Find where the given text appears and provide that cell's center as (x, y) coordinate. 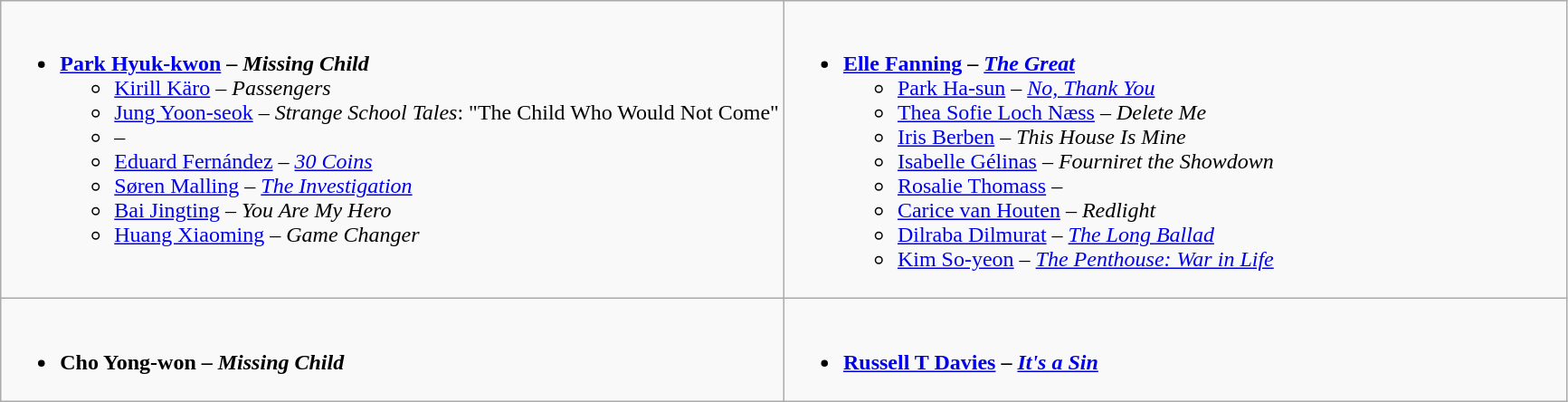
Cho Yong-won – Missing Child (393, 349)
Russell T Davies – It's a Sin (1175, 349)
